Determine the [X, Y] coordinate at the center of the cell enclosing the given text.  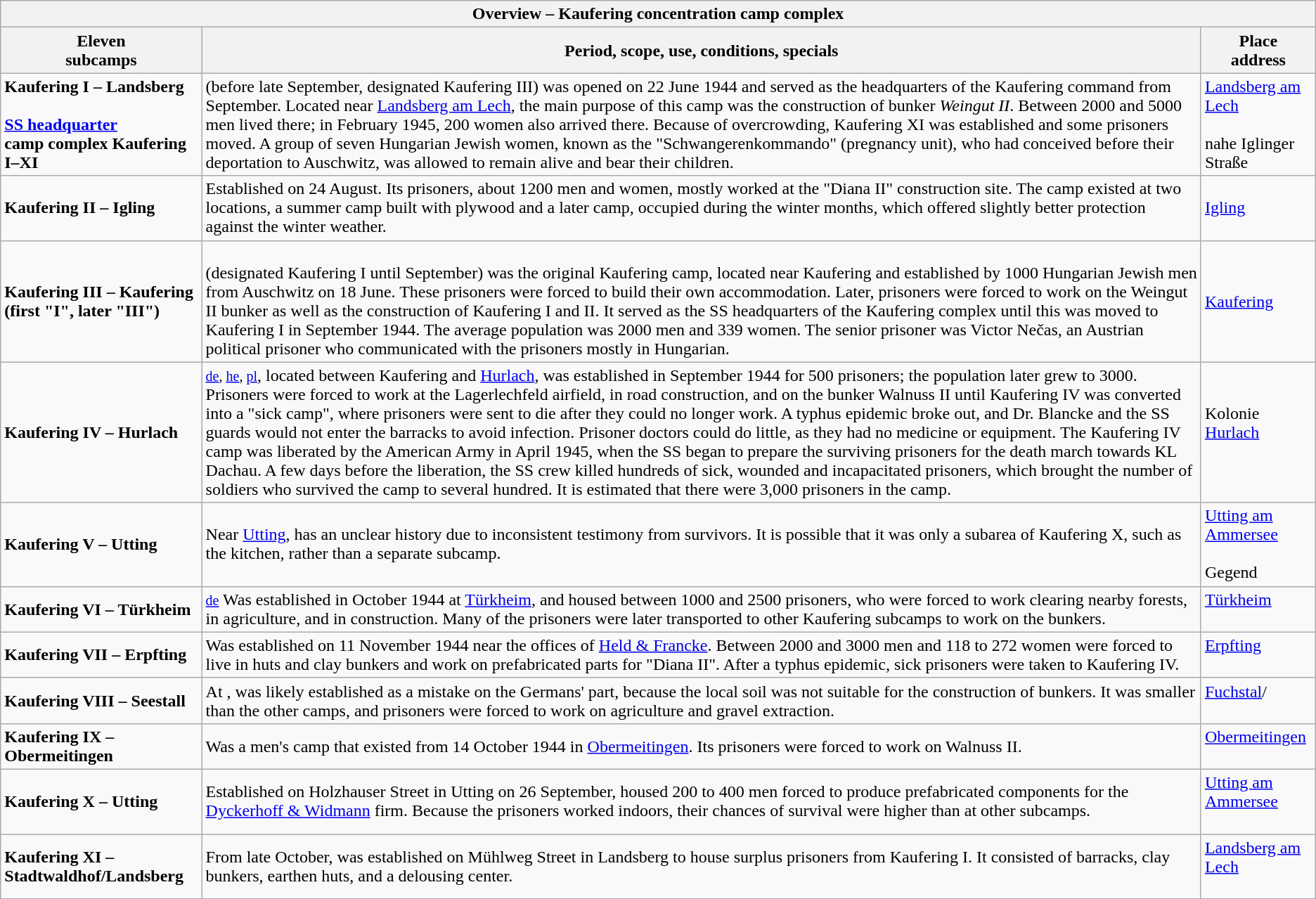
Kaufering IV – Hurlach [101, 432]
Elevensubcamps [101, 51]
Utting am Ammersee [1258, 801]
Kaufering II – Igling [101, 208]
Overview – Kaufering concentration camp complex [658, 14]
Kaufering I – LandsbergSS headquartercamp complex Kaufering I–XI [101, 124]
Placeaddress [1258, 51]
Kaufering [1258, 301]
Period, scope, use, conditions, specials [702, 51]
Kaufering X – Utting [101, 801]
Kaufering VII – Erpfting [101, 655]
Landsberg am Lechnahe Iglinger Straße [1258, 124]
Igling [1258, 208]
Kaufering VI – Türkheim [101, 609]
Kolonie Hurlach [1258, 432]
Landsberg am Lech [1258, 866]
Kaufering VIII – Seestall [101, 700]
Kaufering III – Kaufering(first "I", later "III") [101, 301]
Utting am AmmerseeGegend [1258, 544]
Was a men's camp that existed from 14 October 1944 in Obermeitingen. Its prisoners were forced to work on Walnuss II. [702, 746]
Erpfting [1258, 655]
Kaufering V – Utting [101, 544]
Kaufering IX – Obermeitingen [101, 746]
Türkheim [1258, 609]
Fuchstal/ [1258, 700]
Obermeitingen [1258, 746]
Kaufering XI – Stadtwaldhof/Landsberg [101, 866]
